Capture the cell that displays the provided text and extract its (X, Y) central coordinate. 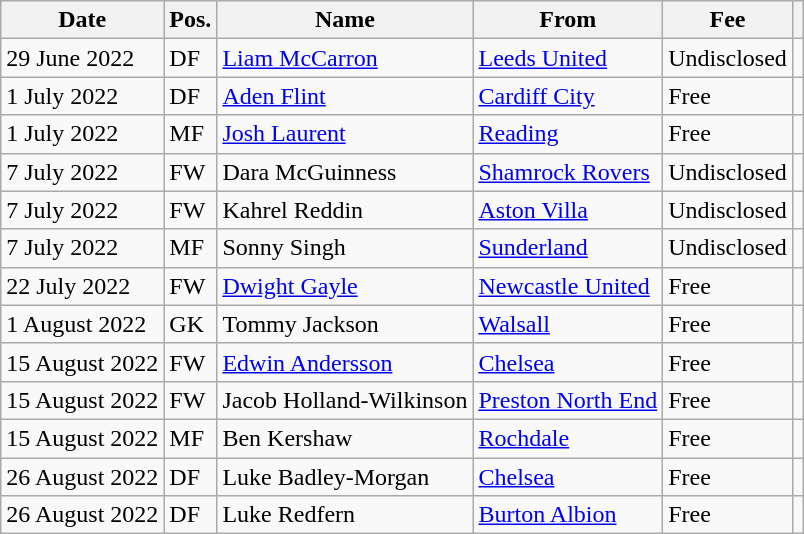
Jacob Holland-Wilkinson (345, 400)
Shamrock Rovers (568, 172)
Luke Redfern (345, 515)
Dwight Gayle (345, 286)
GK (190, 324)
22 July 2022 (82, 286)
Dara McGuinness (345, 172)
Reading (568, 134)
Kahrel Reddin (345, 210)
Aden Flint (345, 96)
Fee (728, 20)
Pos. (190, 20)
Walsall (568, 324)
Newcastle United (568, 286)
Josh Laurent (345, 134)
Sonny Singh (345, 248)
Edwin Andersson (345, 362)
Name (345, 20)
From (568, 20)
Date (82, 20)
Burton Albion (568, 515)
Sunderland (568, 248)
Cardiff City (568, 96)
Tommy Jackson (345, 324)
1 August 2022 (82, 324)
Ben Kershaw (345, 438)
Rochdale (568, 438)
Leeds United (568, 58)
Aston Villa (568, 210)
Liam McCarron (345, 58)
Preston North End (568, 400)
Luke Badley-Morgan (345, 477)
29 June 2022 (82, 58)
